Extract the (x, y) coordinate from the center of the cell holding the provided text.  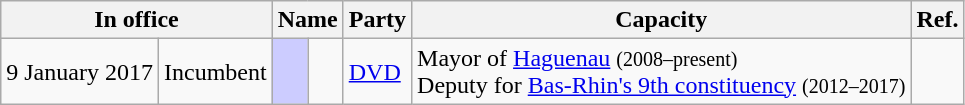
In office (136, 20)
Party (377, 20)
DVD (377, 72)
Mayor of Haguenau (2008–present)Deputy for Bas-Rhin's 9th constituency (2012–2017) (662, 72)
Incumbent (215, 72)
9 January 2017 (80, 72)
Ref. (938, 20)
Capacity (662, 20)
Name (308, 20)
